Capture the cell that displays the provided text and extract its (X, Y) central coordinate. 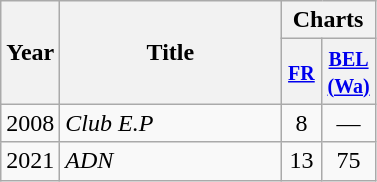
Year (30, 52)
8 (302, 123)
— (348, 123)
Charts (328, 20)
ADN (170, 161)
75 (348, 161)
Title (170, 52)
BEL(Wa) (348, 72)
Club E.P (170, 123)
FR (302, 72)
2021 (30, 161)
2008 (30, 123)
13 (302, 161)
